Detect which cell encompasses the target text, then output its [x, y] center coordinate. 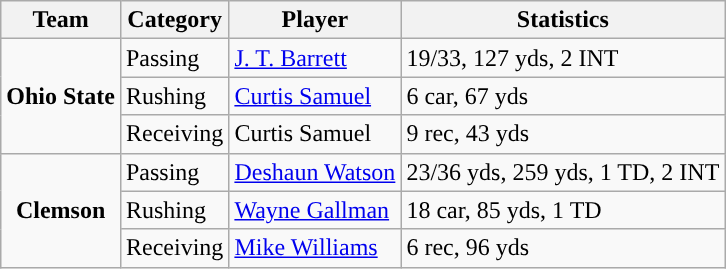
6 rec, 96 yds [563, 248]
Clemson [61, 210]
Team [61, 20]
18 car, 85 yds, 1 TD [563, 210]
Deshaun Watson [315, 172]
Mike Williams [315, 248]
Wayne Gallman [315, 210]
Ohio State [61, 96]
9 rec, 43 yds [563, 134]
Category [174, 20]
23/36 yds, 259 yds, 1 TD, 2 INT [563, 172]
Statistics [563, 20]
J. T. Barrett [315, 58]
19/33, 127 yds, 2 INT [563, 58]
Player [315, 20]
6 car, 67 yds [563, 96]
